Pinpoint the cell where the given text exists, returning its [x, y] midpoint coordinate. 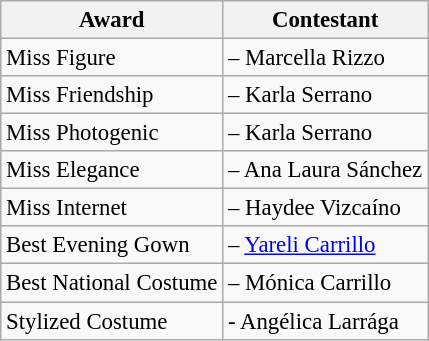
Stylized Costume [112, 321]
– Haydee Vizcaíno [326, 208]
Miss Elegance [112, 170]
Miss Friendship [112, 95]
– Marcella Rizzo [326, 58]
Miss Figure [112, 58]
Best National Costume [112, 283]
Award [112, 20]
– Mónica Carrillo [326, 283]
– Yareli Carrillo [326, 245]
- Angélica Larrága [326, 321]
Miss Photogenic [112, 133]
Miss Internet [112, 208]
Best Evening Gown [112, 245]
Contestant [326, 20]
– Ana Laura Sánchez [326, 170]
